Determine the (X, Y) coordinate at the center of the cell enclosing the given text.  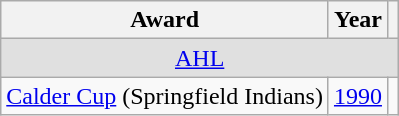
Award (165, 20)
AHL (200, 58)
1990 (358, 96)
Year (358, 20)
Calder Cup (Springfield Indians) (165, 96)
